Identify which cell holds the provided text, then report its (x, y) central coordinate. 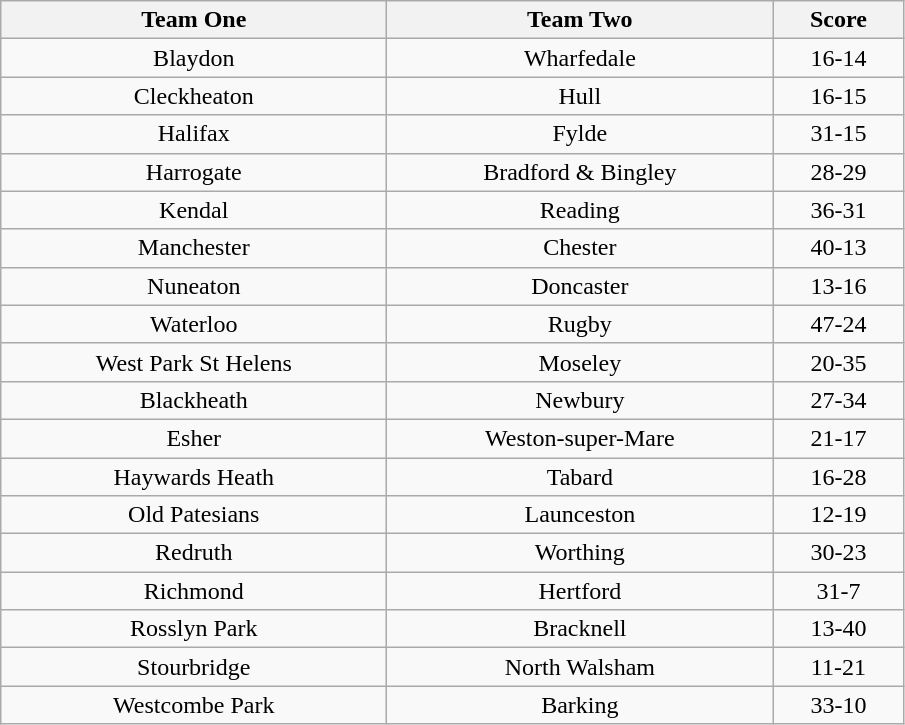
21-17 (838, 438)
27-34 (838, 400)
Stourbridge (194, 667)
Kendal (194, 210)
28-29 (838, 172)
13-16 (838, 286)
30-23 (838, 553)
Bracknell (580, 629)
Newbury (580, 400)
Harrogate (194, 172)
Tabard (580, 477)
Launceston (580, 515)
Blaydon (194, 58)
Chester (580, 248)
Team One (194, 20)
Blackheath (194, 400)
Wharfedale (580, 58)
20-35 (838, 362)
31-7 (838, 591)
16-15 (838, 96)
Hertford (580, 591)
36-31 (838, 210)
Haywards Heath (194, 477)
Reading (580, 210)
31-15 (838, 134)
Halifax (194, 134)
13-40 (838, 629)
Old Patesians (194, 515)
Worthing (580, 553)
Bradford & Bingley (580, 172)
12-19 (838, 515)
Weston-super-Mare (580, 438)
40-13 (838, 248)
North Walsham (580, 667)
Nuneaton (194, 286)
Waterloo (194, 324)
16-14 (838, 58)
Rosslyn Park (194, 629)
Score (838, 20)
Barking (580, 705)
Moseley (580, 362)
Westcombe Park (194, 705)
11-21 (838, 667)
West Park St Helens (194, 362)
16-28 (838, 477)
Doncaster (580, 286)
Fylde (580, 134)
Hull (580, 96)
Team Two (580, 20)
Rugby (580, 324)
47-24 (838, 324)
Manchester (194, 248)
Cleckheaton (194, 96)
Richmond (194, 591)
33-10 (838, 705)
Redruth (194, 553)
Esher (194, 438)
